Extract the [X, Y] coordinate from the center of the cell holding the provided text.  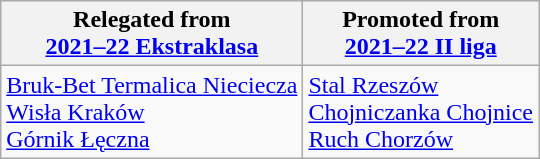
Promoted from2021–22 II liga [421, 34]
Bruk-Bet Termalica Nieciecza Wisła Kraków Górnik Łęczna [152, 112]
Stal Rzeszów Chojniczanka Chojnice Ruch Chorzów [421, 112]
Relegated from2021–22 Ekstraklasa [152, 34]
